For the text-containing cell, return its midpoint in [X, Y] coordinate format. 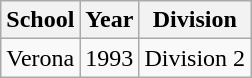
Verona [40, 58]
Division [195, 20]
1993 [110, 58]
School [40, 20]
Division 2 [195, 58]
Year [110, 20]
